From the cell containing the given text, extract its center point as (X, Y) coordinate. 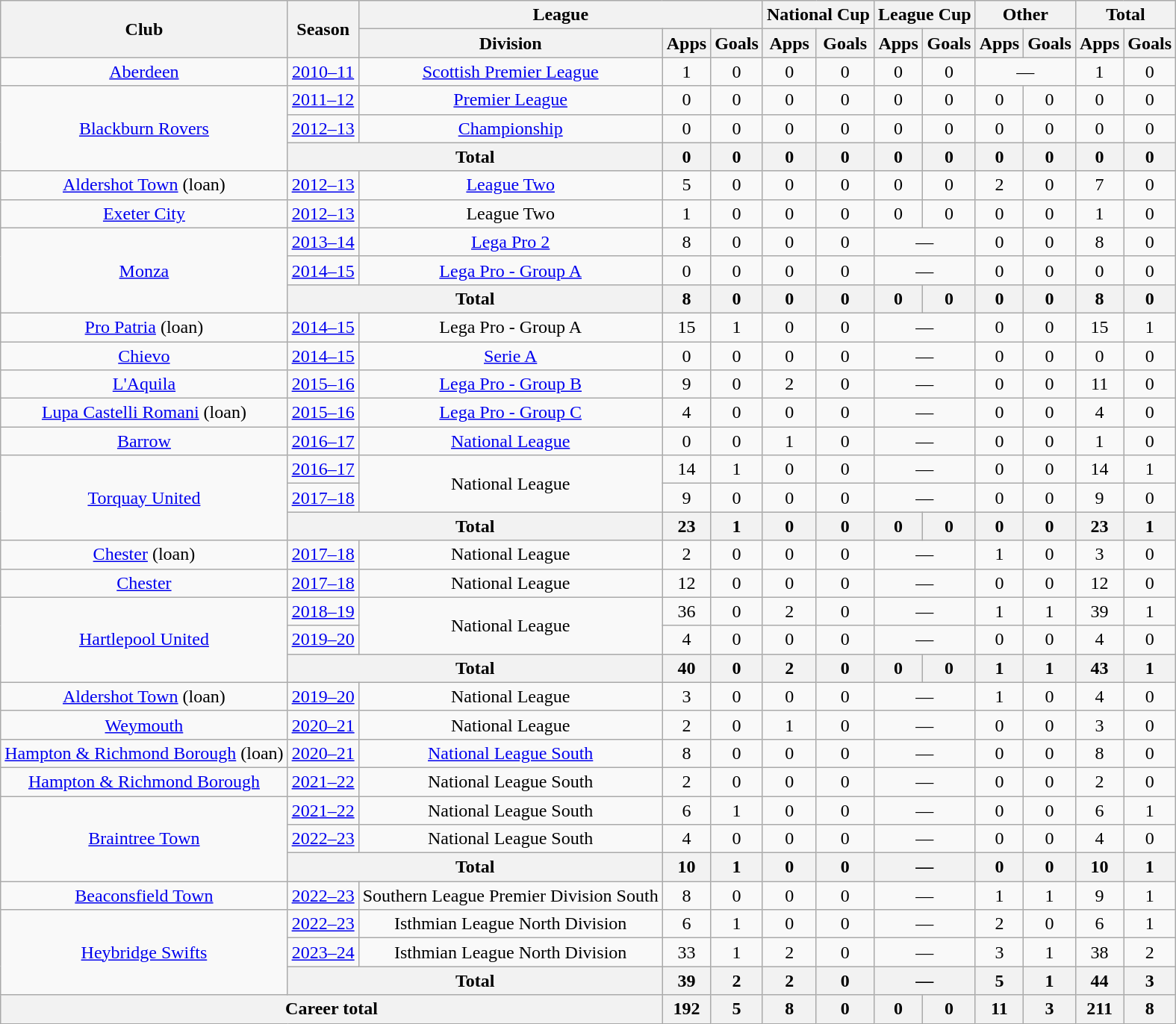
Hampton & Richmond Borough (loan) (144, 753)
Torquay United (144, 498)
Serie A (511, 356)
2023–24 (323, 952)
Chester (144, 583)
2018–19 (323, 611)
League Cup (924, 15)
Weymouth (144, 725)
33 (686, 952)
38 (1099, 952)
Heybridge Swifts (144, 952)
36 (686, 611)
Chievo (144, 356)
L'Aquila (144, 384)
Monza (144, 270)
Championship (511, 128)
Division (511, 43)
Pro Patria (loan) (144, 327)
Chester (loan) (144, 555)
40 (686, 668)
Lega Pro 2 (511, 242)
Lega Pro - Group B (511, 384)
Beaconsfield Town (144, 896)
Barrow (144, 441)
Season (323, 29)
Braintree Town (144, 838)
211 (1099, 1009)
Career total (332, 1009)
2013–14 (323, 242)
44 (1099, 981)
43 (1099, 668)
2011–12 (323, 100)
Lega Pro - Group C (511, 413)
2010–11 (323, 72)
Lupa Castelli Romani (loan) (144, 413)
192 (686, 1009)
Southern League Premier Division South (511, 896)
Other (1025, 15)
League (560, 15)
Scottish Premier League (511, 72)
National Cup (818, 15)
7 (1099, 185)
Exeter City (144, 213)
Club (144, 29)
Blackburn Rovers (144, 128)
Aberdeen (144, 72)
Premier League (511, 100)
Hartlepool United (144, 640)
Hampton & Richmond Borough (144, 781)
